For the text-containing cell, return its midpoint in [x, y] coordinate format. 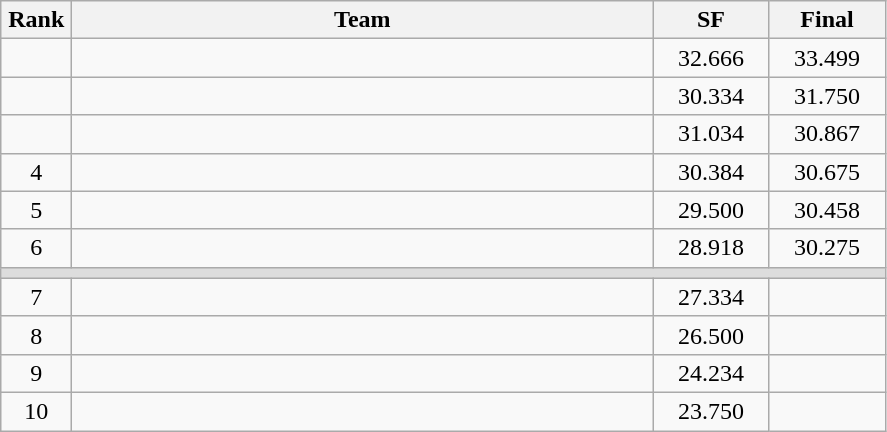
23.750 [711, 411]
24.234 [711, 373]
Final [827, 20]
27.334 [711, 297]
7 [36, 297]
31.034 [711, 134]
32.666 [711, 58]
30.458 [827, 210]
Rank [36, 20]
29.500 [711, 210]
30.384 [711, 172]
9 [36, 373]
30.334 [711, 96]
30.867 [827, 134]
5 [36, 210]
28.918 [711, 248]
4 [36, 172]
26.500 [711, 335]
6 [36, 248]
31.750 [827, 96]
33.499 [827, 58]
Team [362, 20]
10 [36, 411]
8 [36, 335]
SF [711, 20]
30.675 [827, 172]
30.275 [827, 248]
